Scan for the cell matching the given text and deliver its (x, y) coordinate at center. 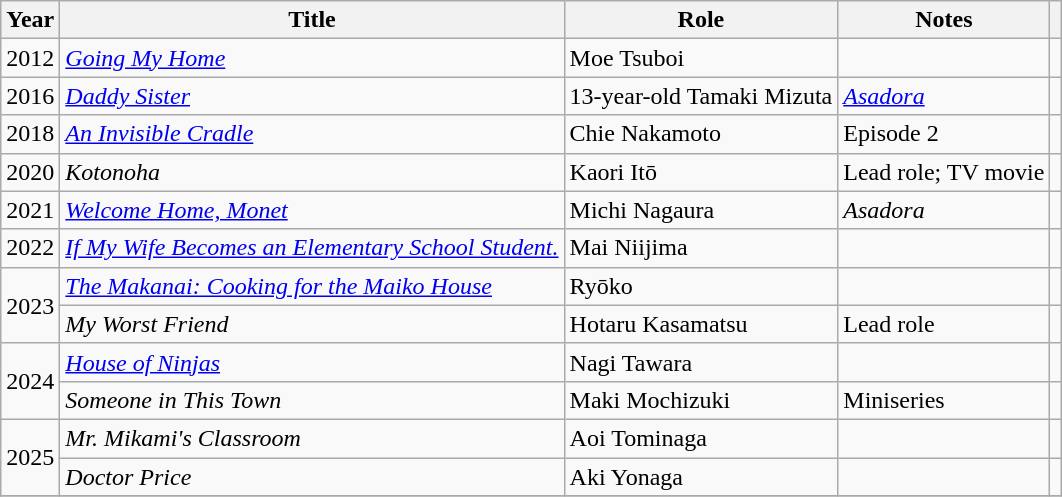
Michi Nagaura (701, 210)
2025 (30, 457)
Episode 2 (944, 134)
If My Wife Becomes an Elementary School Student. (312, 248)
Role (701, 20)
Title (312, 20)
13-year-old Tamaki Mizuta (701, 96)
Moe Tsuboi (701, 58)
Mai Niijima (701, 248)
Someone in This Town (312, 400)
Notes (944, 20)
Mr. Mikami's Classroom (312, 438)
Year (30, 20)
Maki Mochizuki (701, 400)
Ryōko (701, 286)
Aoi Tominaga (701, 438)
Lead role (944, 324)
An Invisible Cradle (312, 134)
Hotaru Kasamatsu (701, 324)
2012 (30, 58)
2024 (30, 381)
Aki Yonaga (701, 477)
Welcome Home, Monet (312, 210)
Kaori Itō (701, 172)
2016 (30, 96)
Daddy Sister (312, 96)
My Worst Friend (312, 324)
Miniseries (944, 400)
House of Ninjas (312, 362)
Going My Home (312, 58)
The Makanai: Cooking for the Maiko House (312, 286)
2023 (30, 305)
2021 (30, 210)
2018 (30, 134)
Doctor Price (312, 477)
Chie Nakamoto (701, 134)
Lead role; TV movie (944, 172)
2022 (30, 248)
Nagi Tawara (701, 362)
Kotonoha (312, 172)
2020 (30, 172)
